Detect which cell encompasses the target text, then output its (X, Y) center coordinate. 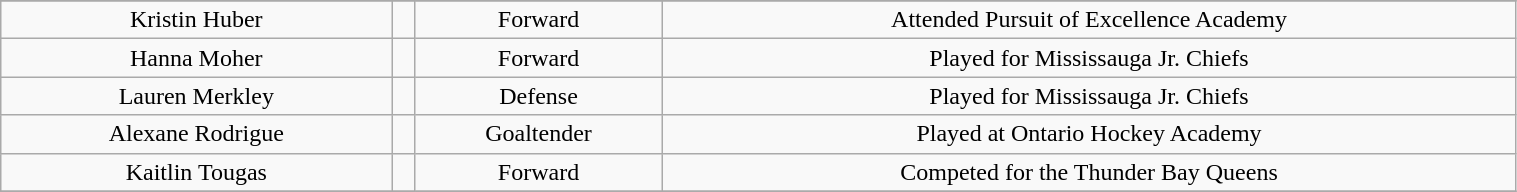
Lauren Merkley (196, 96)
Kristin Huber (196, 20)
Attended Pursuit of Excellence Academy (1089, 20)
Defense (538, 96)
Goaltender (538, 134)
Played at Ontario Hockey Academy (1089, 134)
Alexane Rodrigue (196, 134)
Hanna Moher (196, 58)
Competed for the Thunder Bay Queens (1089, 172)
Kaitlin Tougas (196, 172)
